Return the (X, Y) coordinate for the center point of the cell that contains the specified text.  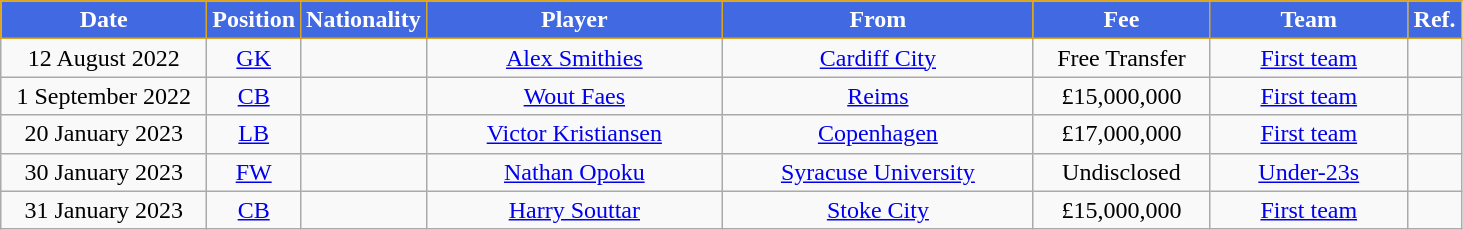
GK (254, 58)
31 January 2023 (104, 210)
Syracuse University (878, 172)
FW (254, 172)
Ref. (1434, 20)
Team (1308, 20)
From (878, 20)
Position (254, 20)
£17,000,000 (1121, 134)
Copenhagen (878, 134)
20 January 2023 (104, 134)
Player (574, 20)
Fee (1121, 20)
Nationality (364, 20)
Nathan Opoku (574, 172)
Wout Faes (574, 96)
30 January 2023 (104, 172)
Reims (878, 96)
Alex Smithies (574, 58)
LB (254, 134)
Under-23s (1308, 172)
Victor Kristiansen (574, 134)
Stoke City (878, 210)
12 August 2022 (104, 58)
Cardiff City (878, 58)
1 September 2022 (104, 96)
Undisclosed (1121, 172)
Free Transfer (1121, 58)
Harry Souttar (574, 210)
Date (104, 20)
